Determine the (X, Y) coordinate at the center of the cell enclosing the given text.  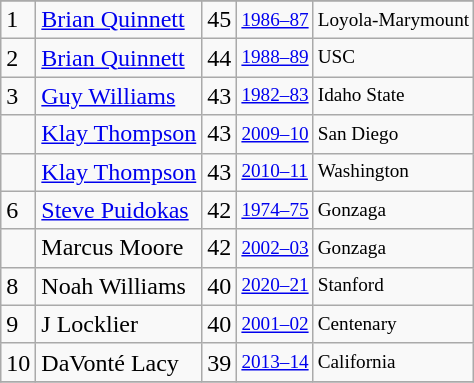
Idaho State (394, 96)
2010–11 (275, 172)
45 (220, 20)
6 (18, 210)
Washington (394, 172)
2013–14 (275, 362)
2009–10 (275, 134)
1982–83 (275, 96)
DaVonté Lacy (119, 362)
9 (18, 324)
2020–21 (275, 286)
2001–02 (275, 324)
California (394, 362)
USC (394, 58)
1974–75 (275, 210)
1986–87 (275, 20)
3 (18, 96)
44 (220, 58)
Guy Williams (119, 96)
Noah Williams (119, 286)
Marcus Moore (119, 248)
2002–03 (275, 248)
1988–89 (275, 58)
10 (18, 362)
J Locklier (119, 324)
8 (18, 286)
San Diego (394, 134)
Steve Puidokas (119, 210)
Centenary (394, 324)
39 (220, 362)
Stanford (394, 286)
1 (18, 20)
2 (18, 58)
Loyola-Marymount (394, 20)
